Output the [X, Y] coordinate of the center of the cell containing the given text.  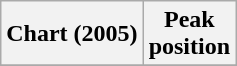
Peakposition [189, 34]
Chart (2005) [72, 34]
